Output the [x, y] coordinate of the center of the cell containing the given text.  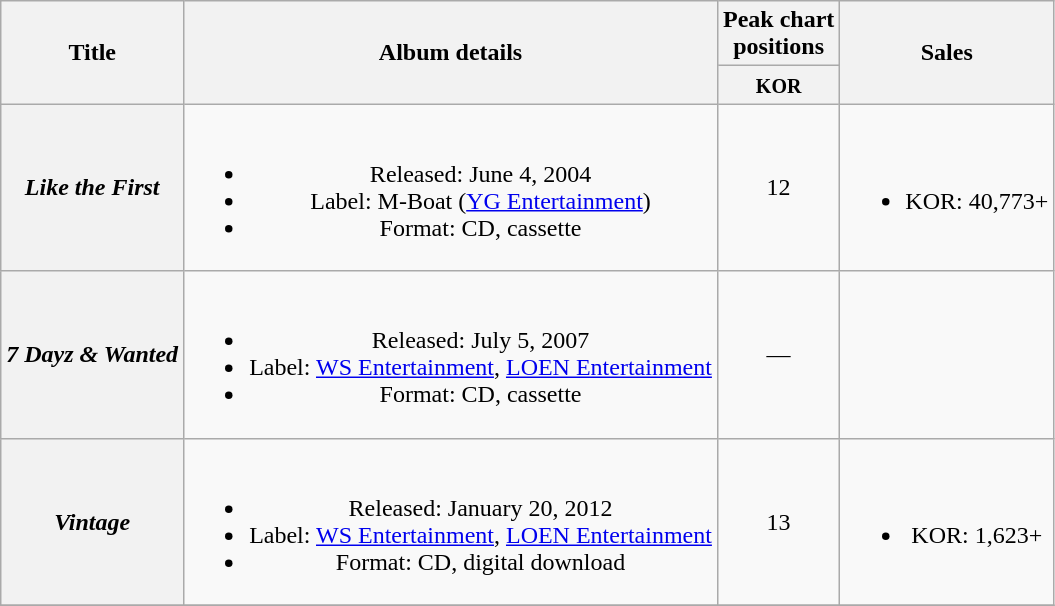
KOR: 40,773+ [947, 188]
Released: July 5, 2007Label: WS Entertainment, LOEN EntertainmentFormat: CD, cassette [451, 354]
13 [778, 522]
Released: January 20, 2012Label: WS Entertainment, LOEN EntertainmentFormat: CD, digital download [451, 522]
KOR: 1,623+ [947, 522]
— [778, 354]
7 Dayz & Wanted [92, 354]
Like the First [92, 188]
Album details [451, 52]
Peak chartpositions [778, 34]
12 [778, 188]
Released: June 4, 2004Label: M-Boat (YG Entertainment)Format: CD, cassette [451, 188]
Sales [947, 52]
KOR [778, 85]
Vintage [92, 522]
Title [92, 52]
